Pinpoint the cell where the given text exists, returning its (x, y) midpoint coordinate. 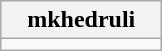
mkhedruli (82, 20)
